Detect which cell encompasses the target text, then output its (x, y) center coordinate. 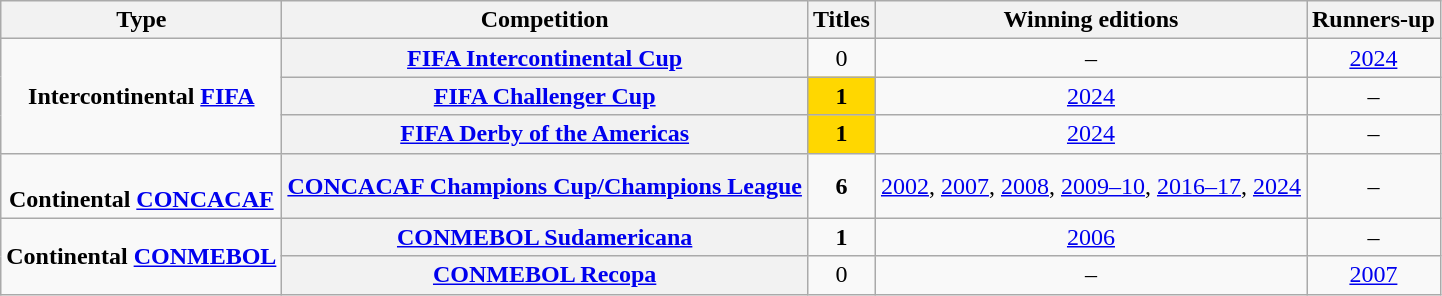
2006 (1090, 237)
FIFA Intercontinental Cup (545, 58)
Runners-up (1373, 20)
2002, 2007, 2008, 2009–10, 2016–17, 2024 (1090, 186)
Continental CONCACAF (142, 186)
FIFA Challenger Cup (545, 96)
Intercontinental FIFA (142, 96)
6 (841, 186)
Titles (841, 20)
2007 (1373, 275)
FIFA Derby of the Americas (545, 134)
CONMEBOL Sudamericana (545, 237)
Competition (545, 20)
Continental CONMEBOL (142, 256)
CONCACAF Champions Cup/Champions League (545, 186)
Winning editions (1090, 20)
Type (142, 20)
CONMEBOL Recopa (545, 275)
